Detect which cell encompasses the target text, then output its [X, Y] center coordinate. 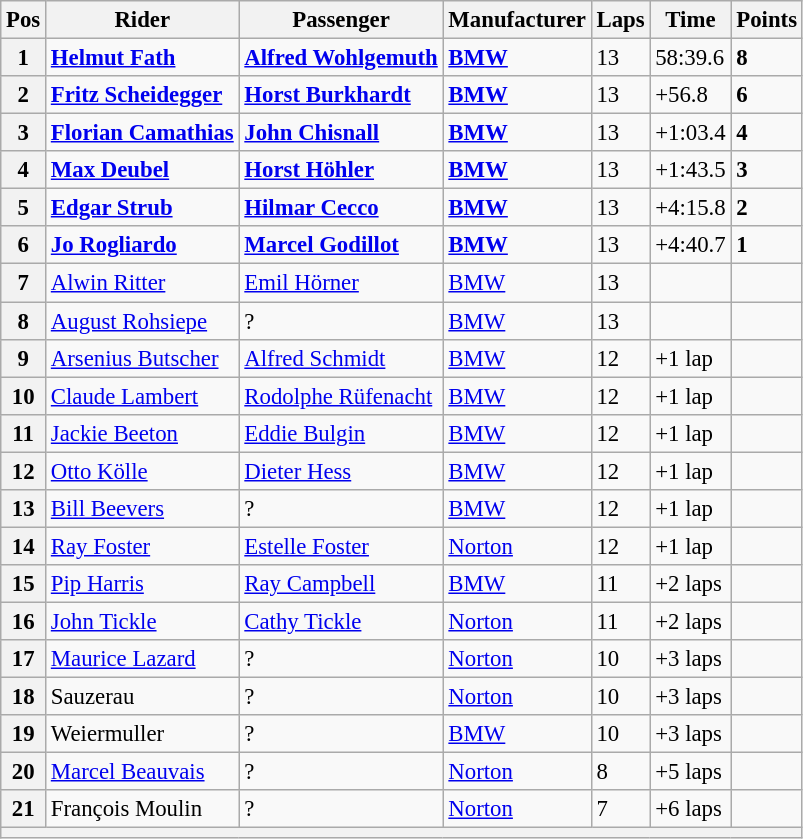
Helmut Fath [143, 58]
15 [24, 584]
+5 laps [690, 772]
Hilmar Cecco [341, 208]
Jo Rogliardo [143, 245]
Alfred Wohlgemuth [341, 58]
18 [24, 697]
16 [24, 621]
+4:40.7 [690, 245]
Eddie Bulgin [341, 433]
Otto Kölle [143, 471]
John Chisnall [341, 133]
August Rohsiepe [143, 321]
14 [24, 546]
+1:03.4 [690, 133]
Bill Beevers [143, 509]
Time [690, 20]
Max Deubel [143, 170]
Alfred Schmidt [341, 358]
+56.8 [690, 95]
Dieter Hess [341, 471]
Claude Lambert [143, 396]
Emil Hörner [341, 283]
Alwin Ritter [143, 283]
Manufacturer [517, 20]
17 [24, 659]
Horst Burkhardt [341, 95]
Florian Camathias [143, 133]
19 [24, 734]
20 [24, 772]
Pip Harris [143, 584]
Cathy Tickle [341, 621]
Points [766, 20]
Horst Höhler [341, 170]
Arsenius Butscher [143, 358]
Ray Foster [143, 546]
Ray Campbell [341, 584]
+4:15.8 [690, 208]
Pos [24, 20]
Laps [620, 20]
Marcel Beauvais [143, 772]
+6 laps [690, 809]
Jackie Beeton [143, 433]
+1:43.5 [690, 170]
Maurice Lazard [143, 659]
Passenger [341, 20]
5 [24, 208]
John Tickle [143, 621]
Weiermuller [143, 734]
François Moulin [143, 809]
9 [24, 358]
Estelle Foster [341, 546]
Marcel Godillot [341, 245]
21 [24, 809]
Edgar Strub [143, 208]
Fritz Scheidegger [143, 95]
Rodolphe Rüfenacht [341, 396]
Sauzerau [143, 697]
Rider [143, 20]
58:39.6 [690, 58]
